Pinpoint the cell where the given text exists, returning its [x, y] midpoint coordinate. 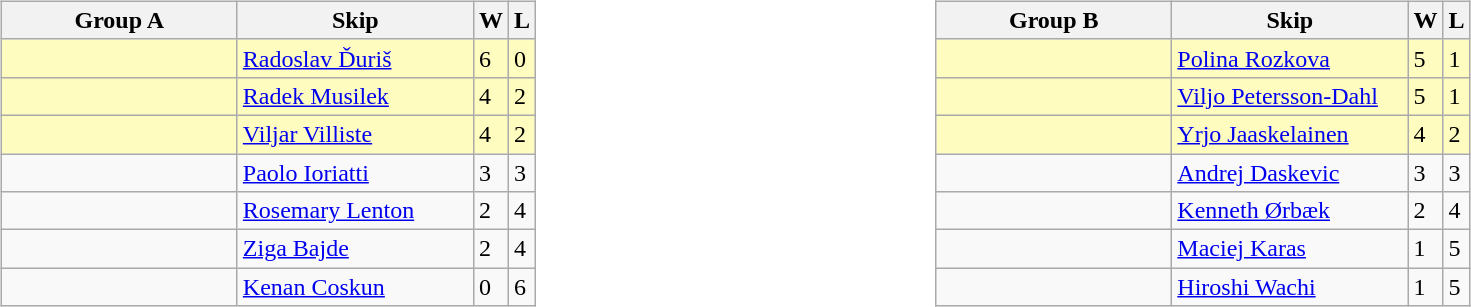
Group A [119, 20]
Maciej Karas [1290, 249]
Rosemary Lenton [355, 211]
Kenneth Ørbæk [1290, 211]
Yrjo Jaaskelainen [1290, 134]
Radek Musilek [355, 96]
Polina Rozkova [1290, 58]
Group B [1054, 20]
Hiroshi Wachi [1290, 287]
Viljar Villiste [355, 134]
Ziga Bajde [355, 249]
Paolo Ioriatti [355, 173]
Kenan Coskun [355, 287]
Radoslav Ďuriš [355, 58]
Andrej Daskevic [1290, 173]
Viljo Petersson-Dahl [1290, 96]
